Scan for the cell matching the given text and deliver its [x, y] coordinate at center. 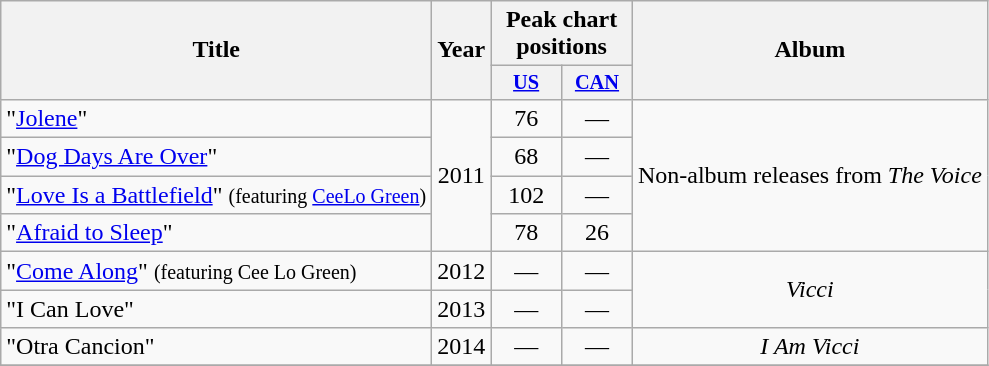
2011 [462, 175]
2012 [462, 271]
CAN [598, 83]
"Love Is a Battlefield" (featuring CeeLo Green) [216, 195]
Album [810, 50]
"I Can Love" [216, 309]
"Come Along" (featuring Cee Lo Green) [216, 271]
I Am Vicci [810, 347]
102 [526, 195]
68 [526, 157]
76 [526, 118]
26 [598, 233]
2014 [462, 347]
Peak chart positions [562, 34]
Year [462, 50]
78 [526, 233]
2013 [462, 309]
US [526, 83]
Non-album releases from The Voice [810, 175]
Vicci [810, 290]
"Jolene" [216, 118]
Title [216, 50]
"Afraid to Sleep" [216, 233]
"Otra Cancion" [216, 347]
"Dog Days Are Over" [216, 157]
